Output the [X, Y] coordinate of the center of the cell containing the given text.  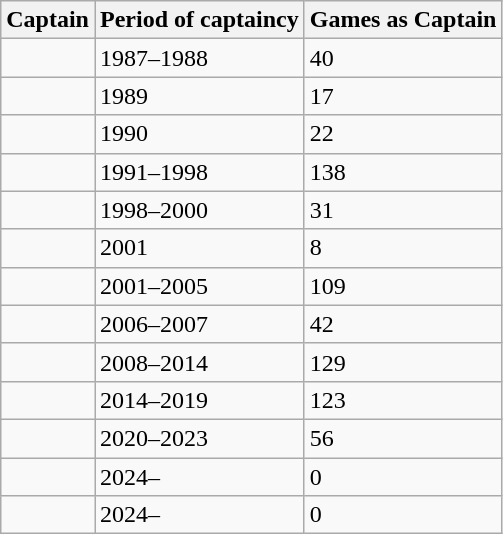
Games as Captain [403, 20]
Period of captaincy [199, 20]
129 [403, 362]
138 [403, 172]
1998–2000 [199, 210]
2006–2007 [199, 324]
56 [403, 438]
22 [403, 134]
1989 [199, 96]
2014–2019 [199, 400]
8 [403, 248]
17 [403, 96]
2001 [199, 248]
1987–1988 [199, 58]
1991–1998 [199, 172]
31 [403, 210]
1990 [199, 134]
2008–2014 [199, 362]
40 [403, 58]
123 [403, 400]
2001–2005 [199, 286]
Captain [48, 20]
42 [403, 324]
109 [403, 286]
2020–2023 [199, 438]
